Detect which cell encompasses the target text, then output its (X, Y) center coordinate. 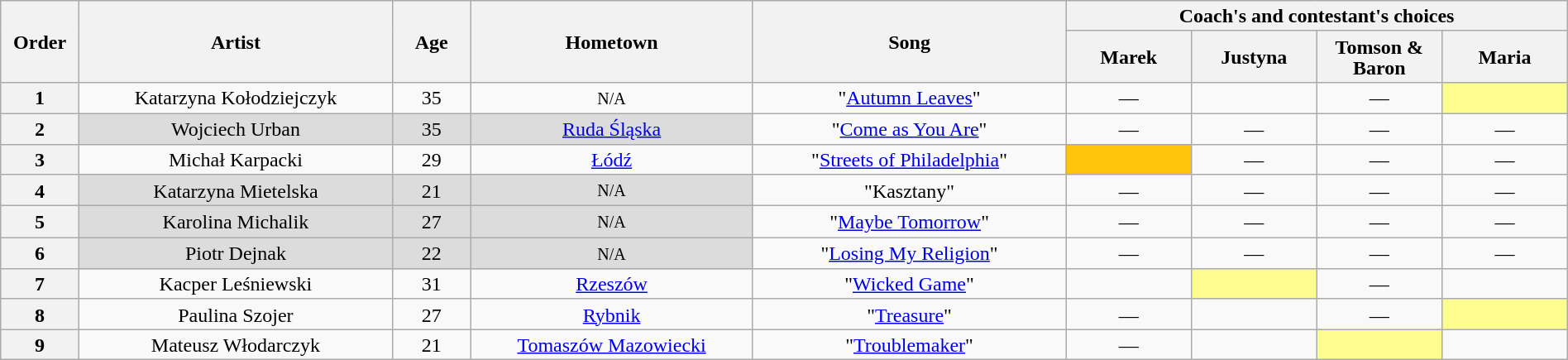
6 (40, 253)
8 (40, 314)
31 (432, 285)
Katarzyna Mietelska (235, 190)
"Maybe Tomorrow" (910, 222)
2 (40, 129)
9 (40, 344)
Coach's and contestant's choices (1317, 17)
7 (40, 285)
Michał Karpacki (235, 159)
4 (40, 190)
Justyna (1255, 56)
Rzeszów (612, 285)
Tomaszów Mazowiecki (612, 344)
Mateusz Włodarczyk (235, 344)
"Wicked Game" (910, 285)
Tomson & Baron (1379, 56)
22 (432, 253)
Łódź (612, 159)
"Troublemaker" (910, 344)
Wojciech Urban (235, 129)
5 (40, 222)
Paulina Szojer (235, 314)
Katarzyna Kołodziejczyk (235, 98)
Marek (1129, 56)
Karolina Michalik (235, 222)
Order (40, 41)
Artist (235, 41)
"Come as You Are" (910, 129)
"Autumn Leaves" (910, 98)
Song (910, 41)
Maria (1505, 56)
Ruda Śląska (612, 129)
Kacper Leśniewski (235, 285)
29 (432, 159)
"Treasure" (910, 314)
3 (40, 159)
Rybnik (612, 314)
Piotr Dejnak (235, 253)
"Kasztany" (910, 190)
Hometown (612, 41)
"Losing My Religion" (910, 253)
Age (432, 41)
1 (40, 98)
"Streets of Philadelphia" (910, 159)
